Locate the cell with the specified text and output its [X, Y] center coordinate. 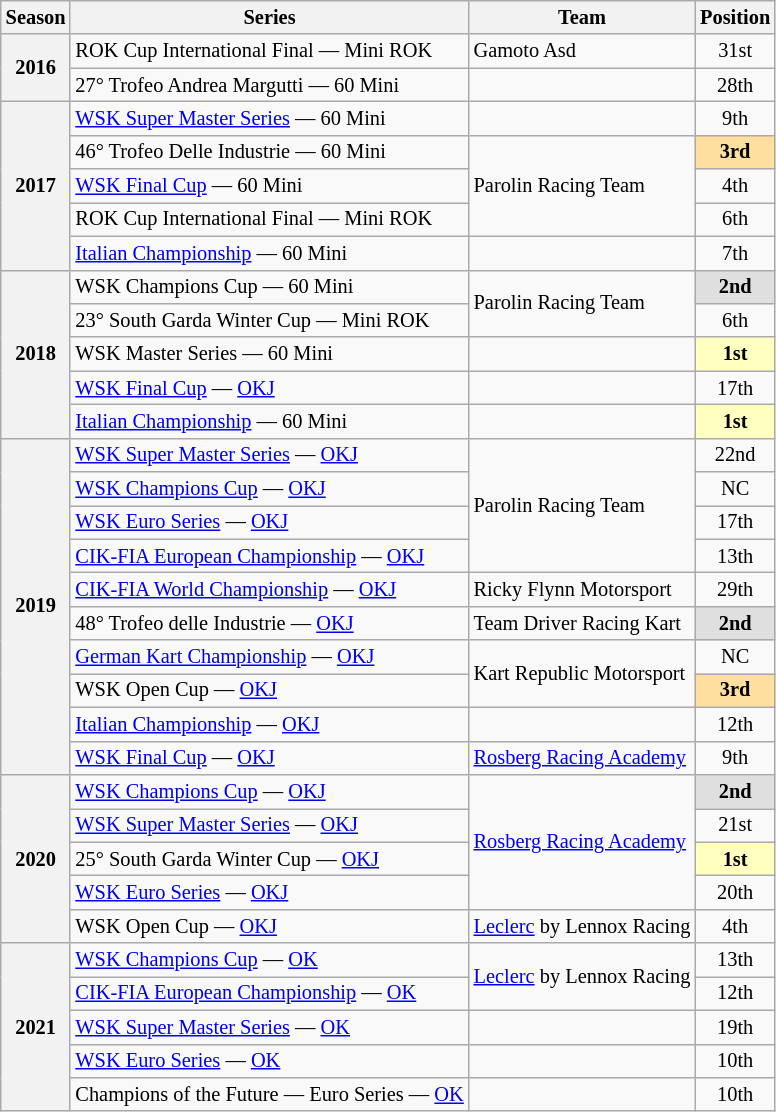
2020 [36, 858]
CIK-FIA European Championship — OKJ [269, 556]
Team Driver Racing Kart [582, 623]
Position [735, 17]
21st [735, 825]
WSK Super Master Series — 60 Mini [269, 118]
WSK Master Series — 60 Mini [269, 354]
2017 [36, 185]
25° South Garda Winter Cup — OKJ [269, 859]
20th [735, 892]
WSK Euro Series — OK [269, 1061]
31st [735, 51]
2021 [36, 1027]
22nd [735, 455]
48° Trofeo delle Industrie — OKJ [269, 623]
46° Trofeo Delle Industrie — 60 Mini [269, 152]
German Kart Championship — OKJ [269, 657]
23° South Garda Winter Cup — Mini ROK [269, 320]
WSK Super Master Series — OK [269, 1027]
2018 [36, 354]
27° Trofeo Andrea Margutti — 60 Mini [269, 85]
Kart Republic Motorsport [582, 674]
Season [36, 17]
Gamoto Asd [582, 51]
CIK-FIA European Championship — OK [269, 993]
7th [735, 253]
28th [735, 85]
Team [582, 17]
2019 [36, 606]
WSK Champions Cup — 60 Mini [269, 287]
29th [735, 589]
Italian Championship — OKJ [269, 724]
2016 [36, 68]
Champions of the Future — Euro Series — OK [269, 1094]
19th [735, 1027]
WSK Final Cup — 60 Mini [269, 186]
CIK-FIA World Championship — OKJ [269, 589]
Ricky Flynn Motorsport [582, 589]
Series [269, 17]
WSK Champions Cup — OK [269, 960]
